From the cell containing the given text, extract its center point as [x, y] coordinate. 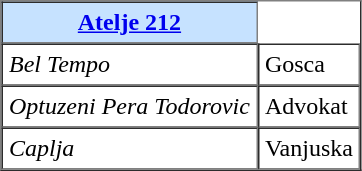
Optuzeni Pera Todorovic [130, 107]
Vanjuska [308, 149]
Caplja [130, 149]
Gosca [308, 65]
Atelje 212 [130, 23]
Bel Tempo [130, 65]
Advokat [308, 107]
